Determine the (x, y) coordinate at the center of the cell enclosing the given text.  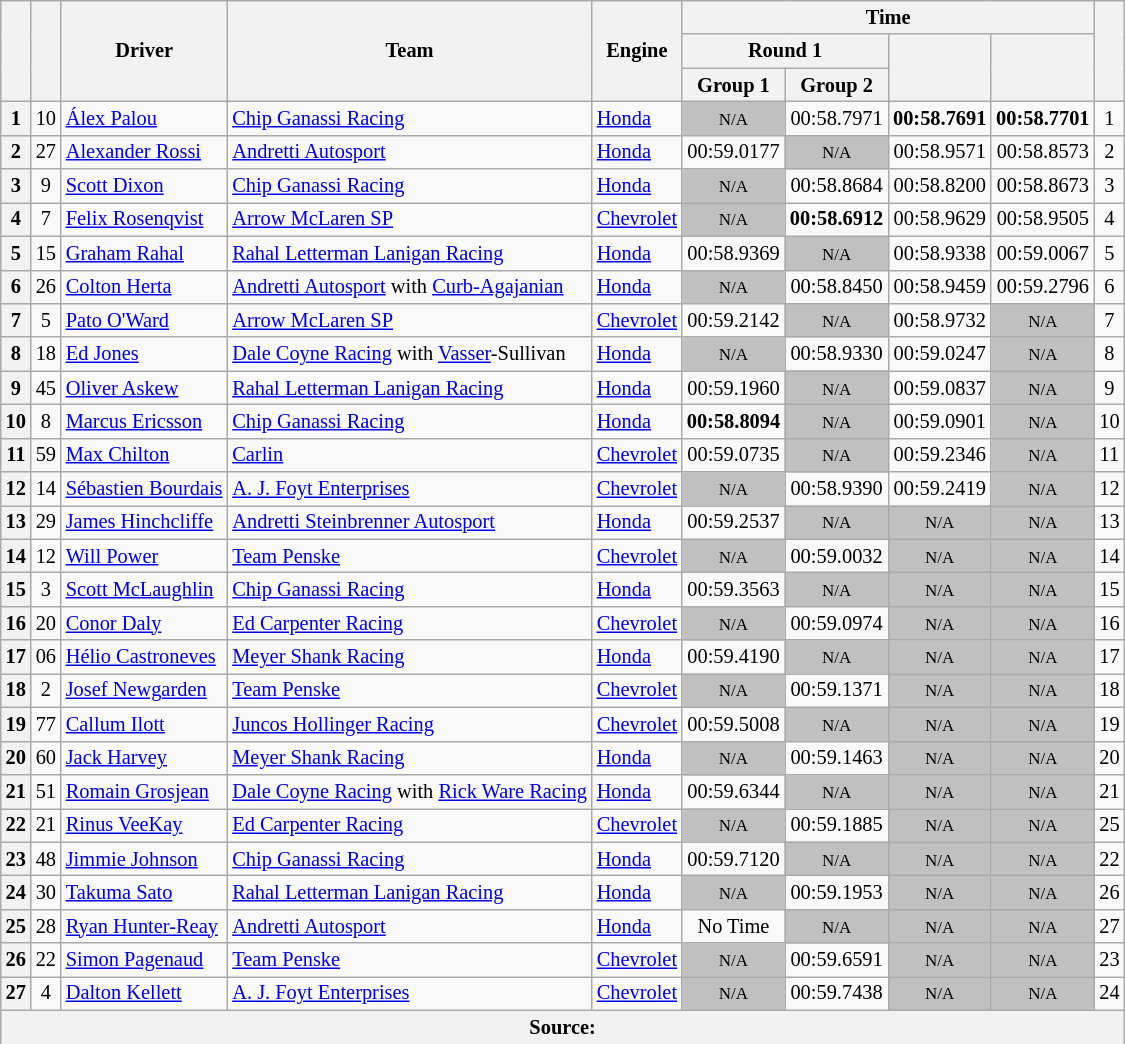
Marcus Ericsson (144, 421)
00:59.0901 (940, 421)
00:59.2419 (940, 489)
00:58.8673 (1042, 186)
Jack Harvey (144, 758)
00:59.0177 (734, 152)
Dalton Kellett (144, 993)
Source: (563, 1027)
Andretti Steinbrenner Autosport (409, 522)
00:59.2796 (1042, 287)
06 (46, 657)
00:59.2142 (734, 320)
77 (46, 724)
Conor Daly (144, 623)
60 (46, 758)
00:59.1463 (836, 758)
Hélio Castroneves (144, 657)
Josef Newgarden (144, 690)
Sébastien Bourdais (144, 489)
Group 1 (734, 85)
00:58.8684 (836, 186)
Colton Herta (144, 287)
00:59.2537 (734, 522)
00:59.1371 (836, 690)
Dale Coyne Racing with Rick Ware Racing (409, 791)
00:59.0837 (940, 388)
Pato O'Ward (144, 320)
Callum Ilott (144, 724)
45 (46, 388)
28 (46, 926)
Álex Palou (144, 118)
00:58.9459 (940, 287)
00:59.0032 (836, 556)
Team (409, 50)
Scott McLaughlin (144, 589)
00:59.6344 (734, 791)
00:58.6912 (836, 219)
Max Chilton (144, 455)
Group 2 (836, 85)
00:58.9505 (1042, 219)
00:59.1885 (836, 825)
00:59.2346 (940, 455)
Graham Rahal (144, 253)
Carlin (409, 455)
00:58.9330 (836, 354)
Romain Grosjean (144, 791)
Ryan Hunter-Reay (144, 926)
Takuma Sato (144, 892)
Dale Coyne Racing with Vasser-Sullivan (409, 354)
00:58.9390 (836, 489)
Scott Dixon (144, 186)
Andretti Autosport with Curb-Agajanian (409, 287)
00:59.6591 (836, 960)
00:58.7691 (940, 118)
48 (46, 859)
00:59.1953 (836, 892)
Engine (637, 50)
Felix Rosenqvist (144, 219)
Oliver Askew (144, 388)
59 (46, 455)
No Time (734, 926)
Round 1 (785, 51)
Simon Pagenaud (144, 960)
00:59.7438 (836, 993)
00:58.9629 (940, 219)
Will Power (144, 556)
James Hinchcliffe (144, 522)
00:59.3563 (734, 589)
00:58.7971 (836, 118)
51 (46, 791)
00:58.8094 (734, 421)
Ed Jones (144, 354)
00:59.1960 (734, 388)
29 (46, 522)
00:59.0247 (940, 354)
30 (46, 892)
00:58.7701 (1042, 118)
00:58.9732 (940, 320)
00:58.8573 (1042, 152)
Driver (144, 50)
00:59.0067 (1042, 253)
Rinus VeeKay (144, 825)
Alexander Rossi (144, 152)
00:59.5008 (734, 724)
Juncos Hollinger Racing (409, 724)
Time (888, 17)
00:58.8200 (940, 186)
00:59.0974 (836, 623)
Jimmie Johnson (144, 859)
00:58.9338 (940, 253)
00:58.9369 (734, 253)
00:58.9571 (940, 152)
00:58.8450 (836, 287)
00:59.7120 (734, 859)
00:59.0735 (734, 455)
00:59.4190 (734, 657)
